Capture the cell that displays the provided text and extract its (x, y) central coordinate. 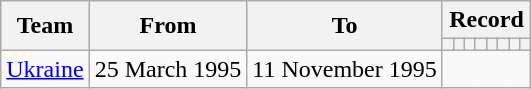
25 March 1995 (168, 69)
Record (486, 20)
Team (45, 26)
Ukraine (45, 69)
11 November 1995 (344, 69)
To (344, 26)
From (168, 26)
